For the text-containing cell, return its midpoint in (X, Y) coordinate format. 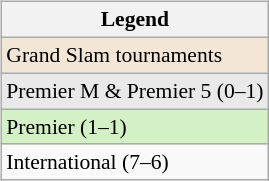
International (7–6) (134, 162)
Legend (134, 20)
Grand Slam tournaments (134, 55)
Premier M & Premier 5 (0–1) (134, 91)
Premier (1–1) (134, 127)
